Output the [x, y] coordinate of the center of the cell containing the given text.  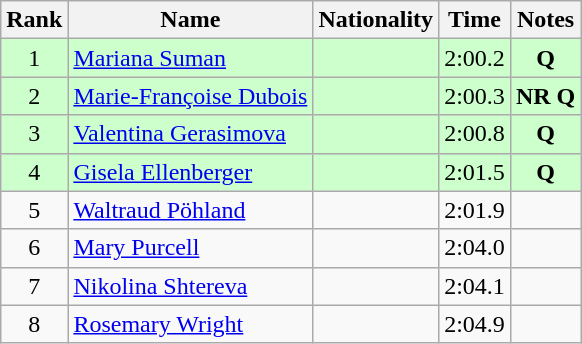
Rosemary Wright [190, 324]
Gisela Ellenberger [190, 172]
Mary Purcell [190, 248]
8 [34, 324]
Marie-Françoise Dubois [190, 96]
2 [34, 96]
Notes [545, 20]
Time [475, 20]
2:00.2 [475, 58]
6 [34, 248]
Nationality [376, 20]
2:01.9 [475, 210]
5 [34, 210]
Rank [34, 20]
Valentina Gerasimova [190, 134]
4 [34, 172]
7 [34, 286]
Nikolina Shtereva [190, 286]
2:01.5 [475, 172]
2:04.9 [475, 324]
2:04.1 [475, 286]
2:00.3 [475, 96]
Waltraud Pöhland [190, 210]
Name [190, 20]
1 [34, 58]
3 [34, 134]
2:04.0 [475, 248]
NR Q [545, 96]
2:00.8 [475, 134]
Mariana Suman [190, 58]
